Output the (X, Y) coordinate of the center of the cell containing the given text.  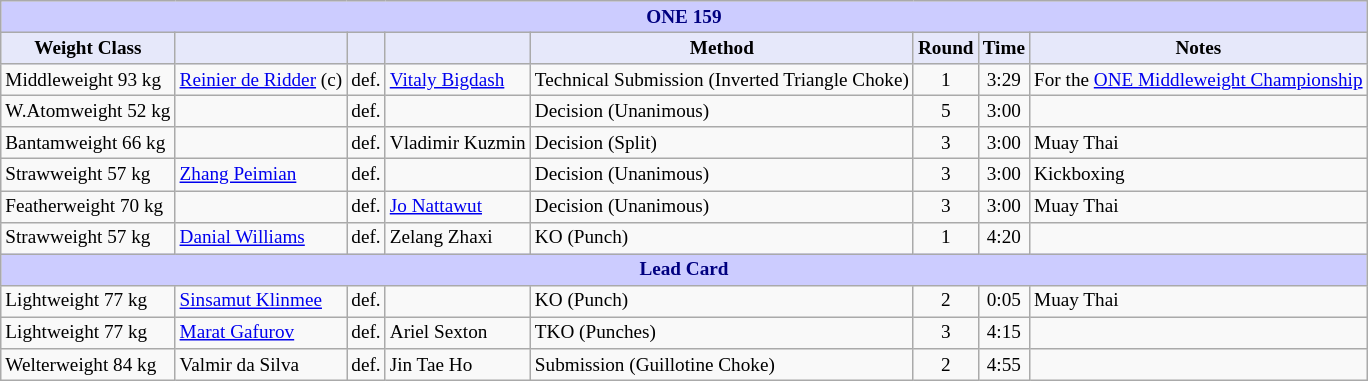
ONE 159 (684, 17)
Kickboxing (1199, 175)
Ariel Sexton (458, 333)
4:20 (1004, 238)
Valmir da Silva (261, 365)
Jin Tae Ho (458, 365)
W.Atomweight 52 kg (88, 111)
Time (1004, 48)
Marat Gafurov (261, 333)
Featherweight 70 kg (88, 206)
Welterweight 84 kg (88, 365)
Jo Nattawut (458, 206)
Zhang Peimian (261, 175)
Lead Card (684, 270)
Decision (Split) (722, 143)
Technical Submission (Inverted Triangle Choke) (722, 80)
Submission (Guillotine Choke) (722, 365)
5 (946, 111)
For the ONE Middleweight Championship (1199, 80)
Reinier de Ridder (c) (261, 80)
Vitaly Bigdash (458, 80)
Sinsamut Klinmee (261, 301)
4:15 (1004, 333)
Zelang Zhaxi (458, 238)
TKO (Punches) (722, 333)
3:29 (1004, 80)
Weight Class (88, 48)
Notes (1199, 48)
0:05 (1004, 301)
4:55 (1004, 365)
Round (946, 48)
Bantamweight 66 kg (88, 143)
Method (722, 48)
Vladimir Kuzmin (458, 143)
Danial Williams (261, 238)
Middleweight 93 kg (88, 80)
